Return (x, y) of the center of cell containing provided text 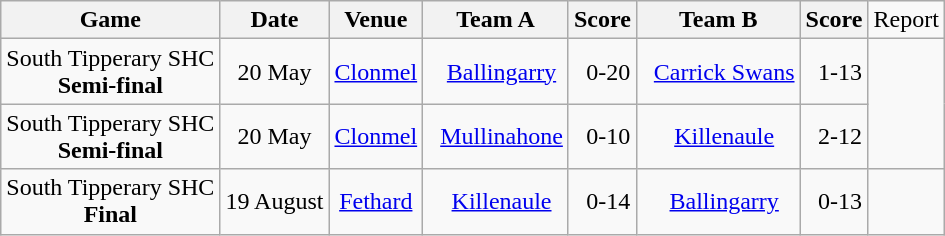
South Tipperary SHCFinal (110, 202)
2-12 (834, 136)
1-13 (834, 72)
0-13 (834, 202)
Game (110, 20)
Venue (376, 20)
Carrick Swans (718, 72)
Mullinahone (496, 136)
Team B (718, 20)
Report (906, 20)
Fethard (376, 202)
0-20 (602, 72)
Date (274, 20)
0-14 (602, 202)
0-10 (602, 136)
Team A (496, 20)
19 August (274, 202)
